Provide the [x, y] coordinate of the cell's center where the given text is located.  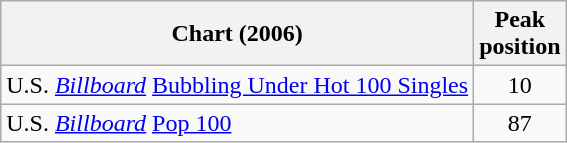
U.S. Billboard Pop 100 [238, 123]
10 [520, 85]
87 [520, 123]
Peakposition [520, 34]
Chart (2006) [238, 34]
U.S. Billboard Bubbling Under Hot 100 Singles [238, 85]
